Output the (X, Y) coordinate of the center of the cell containing the given text.  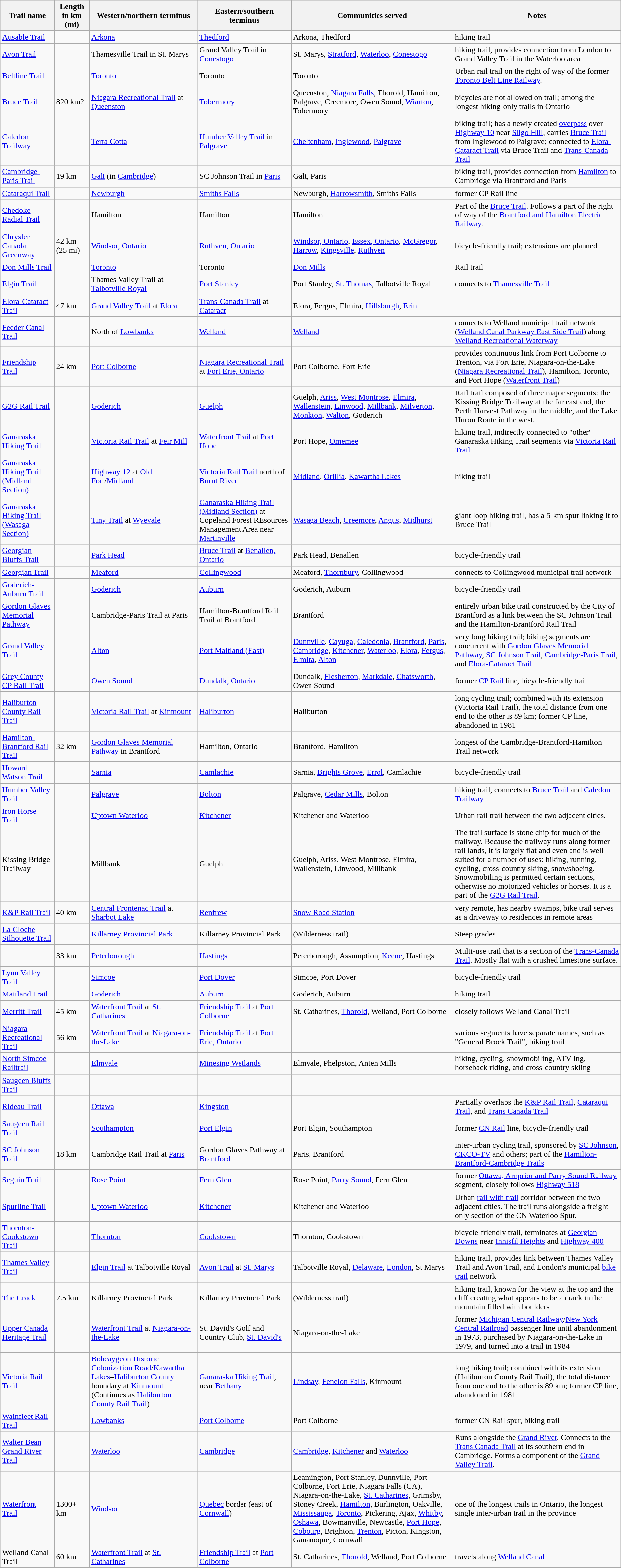
Elora, Fergus, Elmira, Hillsburgh, Erin (372, 306)
Humber Valley Trail in Palgrave (244, 141)
Saugeen Bluffs Trail (27, 1085)
Owen Sound (143, 681)
18 km (72, 1154)
Southampton (143, 1128)
Chrysler Canada Greenway (27, 245)
1300+ km (72, 1508)
Elgin Trail at Talbotville Royal (143, 1267)
bicycle-friendly trail, terminates at Georgian Downs near Innisfil Heights and Highway 400 (537, 1237)
Dundalk, Flesherton, Markdale, Chatsworth, Owen Sound (372, 681)
Galt, Paris (372, 176)
Georgian Bluffs Trail (27, 555)
Meaford, Thornbury, Collingwood (372, 572)
Highway 12 at Old Fort/Midland (143, 476)
Lynn Valley Trail (27, 977)
Iron Horse Trail (27, 815)
Meaford (143, 572)
former CP Rail line (537, 193)
hiking trail, known for the view at the top and the cliff creating what appears to be a crack in the mountain filled with boulders (537, 1298)
Ruthven, Ontario (244, 245)
Thornton (143, 1237)
Gordon Glaves Memorial Pathway (27, 615)
Hamilton-Brantford Rail Trail at Brantford (244, 615)
60 km (72, 1557)
Cambridge-Paris Trail (27, 176)
Goderich-Auburn Trail (27, 589)
Quebec border (east of Cornwall) (244, 1508)
Snow Road Station (372, 912)
Ganaraska Hiking Trail (Midland Section) at Copeland Forest REsources Management Area near Martinville (244, 520)
Part of the Bruce Trail. Follows a part of the right of way of the Brantford and Hamilton Electric Railway. (537, 215)
Ganaraska Hiking Trail (27, 441)
Niagara-on-the-Lake (372, 1333)
Guelph, Ariss, West Montrose, Elmira, Wallenstein, Linwood, Millbank (372, 864)
Eastern/southern terminus (244, 16)
Thames Valley Trail at Talbotville Royal (143, 284)
Port Elgin, Southampton (372, 1128)
Hamilton, Ontario (244, 746)
Thornton, Cookstown (372, 1237)
24 km (72, 367)
Maitland Trail (27, 994)
33 km (72, 955)
Walter Bean Grand River Trail (27, 1451)
Midland, Orillia, Kawartha Lakes (372, 476)
Lindsay, Fenelon Falls, Kinmount (372, 1381)
Thames Valley Trail (27, 1267)
Avon Trail (27, 54)
Urban rail trail on the right of way of the former Toronto Belt Line Railway. (537, 76)
Millbank (143, 864)
various segments have separate names, such as "General Brock Trail", biking trail (537, 1037)
47 km (72, 306)
Grand Valley Trail in Conestogo (244, 54)
travels along Welland Canal (537, 1557)
Dunnville, Cayuga, Caledonia, Brantford, Paris, Cambridge, Kitchener, Waterloo, Elora, Fergus, Elmira, Alton (372, 650)
Beltline Trail (27, 76)
Spurline Trail (27, 1206)
Waterfront Trail (27, 1508)
Urban rail with trail corridor between the two adjacent cities. The trail runs alongside a freight-only section of the CN Waterloo Spur. (537, 1206)
Paris, Brantford (372, 1154)
Don Mills (372, 267)
45 km (72, 1011)
Windsor, Ontario, Essex, Ontario, McGregor, Harrow, Kingsville, Ruthven (372, 245)
Port Hope, Omemee (372, 441)
Length in km (mi) (72, 16)
Brantford, Hamilton (372, 746)
hiking trail, provides connection from London to Grand Valley Trail in the Waterloo area (537, 54)
Niagara Recreational Trail at Queenston (143, 102)
Ausable Trail (27, 37)
Upper Canada Heritage Trail (27, 1333)
entirely urban bike trail constructed by the City of Brantford as a link between the SC Johnson Trail and the Hamilton-Brantford Rail Trail (537, 615)
Bruce Trail (27, 102)
Central Frontenac Trail at Sharbot Lake (143, 912)
Arkona (143, 37)
Cookstown (244, 1237)
Smiths Falls (244, 193)
hiking trail, provides link between Thames Valley Trail and Avon Trail, and London's municipal bike trail network (537, 1267)
former CP Rail line, bicycle-friendly trail (537, 681)
56 km (72, 1037)
Victoria Rail Trail at Feir Mill (143, 441)
Hamilton-Brantford Rail Trail (27, 746)
Camlachie (244, 772)
Palgrave (143, 794)
Runs alongside the Grand River. Connects to the Trans Canada Trail at its southern end in Cambridge. Forms a component of the Grand Valley Trail. (537, 1451)
Sarnia, Brights Grove, Errol, Camlachie (372, 772)
Seguin Trail (27, 1180)
connects to Collingwood municipal trail network (537, 572)
The Crack (27, 1298)
Thornton-Cookstown Trail (27, 1237)
Cambridge (244, 1451)
820 km? (72, 102)
Lowbanks (143, 1421)
inter-urban cycling trail, sponsored by SC Johnson, CKCO-TV and others; part of the Hamilton-Brantford-Cambridge Trails (537, 1154)
Wasaga Beach, Creemore, Angus, Midhurst (372, 520)
Kissing Bridge Trailway (27, 864)
32 km (72, 746)
Avon Trail at St. Marys (244, 1267)
North Simcoe Railtrail (27, 1063)
Ganaraska Hiking Trail (Wasaga Section) (27, 520)
Cambridge-Paris Trail at Paris (143, 615)
Cheltenham, Inglewood, Palgrave (372, 141)
Newburgh (143, 193)
Port Maitland (East) (244, 650)
Haliburton County Rail Trail (27, 711)
Welland Canal Trail (27, 1557)
former CN Rail line, bicycle-friendly trail (537, 1128)
Elmvale (143, 1063)
Ganaraska Hiking Trail (Midland Section) (27, 476)
Trans-Canada Trail at Cataract (244, 306)
Merritt Trail (27, 1011)
Elmvale, Phelpston, Anten Mills (372, 1063)
Galt (in Cambridge) (143, 176)
Howard Watson Trail (27, 772)
Port Colborne, Fort Erie (372, 367)
Collingwood (244, 572)
Guelph, Ariss, West Montrose, Elmira, Wallenstein, Linwood, Millbank, Milverton, Monkton, Walton, Goderich (372, 406)
Notes (537, 16)
La Cloche Silhouette Trail (27, 934)
Minesing Wetlands (244, 1063)
Niagara Recreational Trail (27, 1037)
Simcoe (143, 977)
North of Lowbanks (143, 332)
Victoria Rail Trail (27, 1381)
Waterloo (143, 1451)
Alton (143, 650)
hiking, cycling, snowmobiling, ATV-ing, horseback riding, and cross-country skiing (537, 1063)
Queenston, Niagara Falls, Thorold, Hamilton, Palgrave, Creemore, Owen Sound, Wiarton, Tobermory (372, 102)
Georgian Trail (27, 572)
19 km (72, 176)
St. David's Golf and Country Club, St. David's (244, 1333)
SC Johnson Trail in Paris (244, 176)
Windsor, Ontario (143, 245)
Communities served (372, 16)
Port Stanley, St. Thomas, Talbotville Royal (372, 284)
Newburgh, Harrowsmith, Smiths Falls (372, 193)
Peterborough, Assumption, Keene, Hastings (372, 955)
connects to Thamesville Trail (537, 284)
closely follows Welland Canal Trail (537, 1011)
Brantford (372, 615)
Urban rail trail between the two adjacent cities. (537, 815)
biking trail, provides connection from Hamilton to Cambridge via Brantford and Paris (537, 176)
Tiny Trail at Wyevale (143, 520)
former CN Rail spur, biking trail (537, 1421)
Tobermory (244, 102)
Friendship Trail (27, 367)
Multi-use trail that is a section of the Trans-Canada Trail. Mostly flat with a crushed limestone surface. (537, 955)
Park Head (143, 555)
Don Mills Trail (27, 267)
Niagara Recreational Trail at Fort Erie, Ontario (244, 367)
St. Marys, Stratford, Waterloo, Conestogo (372, 54)
7.5 km (72, 1298)
Rose Point (143, 1180)
Talbotville Royal, Delaware, London, St Marys (372, 1267)
hiking trail, connects to Bruce Trail and Caledon Trailway (537, 794)
G2G Rail Trail (27, 406)
Bolton (244, 794)
Bobcaygeon Historic Colonization Road/Kawartha Lakes–Haliburton County boundary at Kinmount (Continues as Haliburton County Rail Trail) (143, 1381)
Terra Cotta (143, 141)
Dundalk, Ontario (244, 681)
Western/northern terminus (143, 16)
Steep grades (537, 934)
Grand Valley Trail at Elora (143, 306)
Elora-Cataract Trail (27, 306)
Grey County CP Rail Trail (27, 681)
Bruce Trail at Benallen, Ontario (244, 555)
bicycle-friendly trail; extensions are planned (537, 245)
Cataraqui Trail (27, 193)
longest of the Cambridge-Brantford-Hamilton Trail network (537, 746)
Partially overlaps the K&P Rail Trail, Cataraqui Trail, and Trans Canada Trail (537, 1107)
Peterborough (143, 955)
Trail name (27, 16)
very remote, has nearby swamps, bike trail serves as a driveway to residences in remote areas (537, 912)
Thamesville Trail in St. Marys (143, 54)
Wainfleet Rail Trail (27, 1421)
Feeder Canal Trail (27, 332)
Windsor (143, 1508)
Humber Valley Trail (27, 794)
Saugeen Rail Trail (27, 1128)
Ottawa (143, 1107)
one of the longest trails in Ontario, the longest single inter-urban trail in the province (537, 1508)
bicycles are not allowed on trail; among the longest hiking-only trails in Ontario (537, 102)
42 km (25 mi) (72, 245)
Rail trail (537, 267)
Port Dover (244, 977)
Waterfront Trail at Port Hope (244, 441)
Hastings (244, 955)
Simcoe, Port Dover (372, 977)
K&P Rail Trail (27, 912)
giant loop hiking trail, has a 5-km spur linking it to Bruce Trail (537, 520)
Gordon Glaves Pathway at Brantford (244, 1154)
Friendship Trail at Fort Erie, Ontario (244, 1037)
Caledon Trailway (27, 141)
Kingston (244, 1107)
Palgrave, Cedar Mills, Bolton (372, 794)
Renfrew (244, 912)
Ganaraska Hiking Trail, near Bethany (244, 1381)
Fern Glen (244, 1180)
Port Stanley (244, 284)
Cambridge Rail Trail at Paris (143, 1154)
SC Johnson Trail (27, 1154)
Sarnia (143, 772)
Cambridge, Kitchener and Waterloo (372, 1451)
Chedoke Radial Trail (27, 215)
connects to Welland municipal trail network (Welland Canal Parkway East Side Trail) along Welland Recreational Waterway (537, 332)
Victoria Rail Trail north of Burnt River (244, 476)
Thedford (244, 37)
Grand Valley Trail (27, 650)
Elgin Trail (27, 284)
Rideau Trail (27, 1107)
Park Head, Benallen (372, 555)
40 km (72, 912)
Victoria Rail Trail at Kinmount (143, 711)
Arkona, Thedford (372, 37)
Rose Point, Parry Sound, Fern Glen (372, 1180)
Port Elgin (244, 1128)
hiking trail, indirectly connected to "other" Ganaraska Hiking Trail segments via Victoria Rail Trail (537, 441)
Gordon Glaves Memorial Pathway in Brantford (143, 746)
former Ottawa, Arnprior and Parry Sound Railway segment, closely follows Highway 518 (537, 1180)
